Extract the [X, Y] coordinate from the center of the cell holding the provided text.  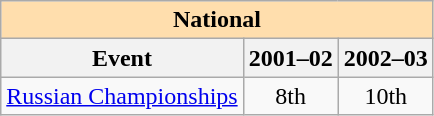
8th [290, 96]
10th [386, 96]
2002–03 [386, 58]
Event [122, 58]
2001–02 [290, 58]
Russian Championships [122, 96]
National [218, 20]
